Find where the given text appears and provide that cell's center as (x, y) coordinate. 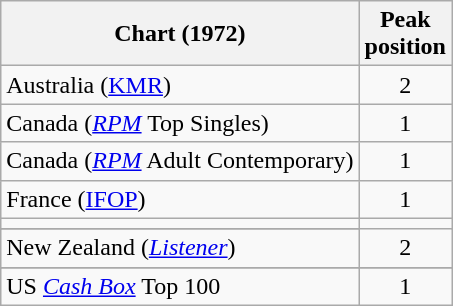
Peakposition (405, 34)
Canada (RPM Adult Contemporary) (180, 161)
Chart (1972) (180, 34)
US Cash Box Top 100 (180, 286)
New Zealand (Listener) (180, 248)
Australia (KMR) (180, 85)
France (IFOP) (180, 199)
Canada (RPM Top Singles) (180, 123)
